Return [x, y] of the center of cell containing provided text 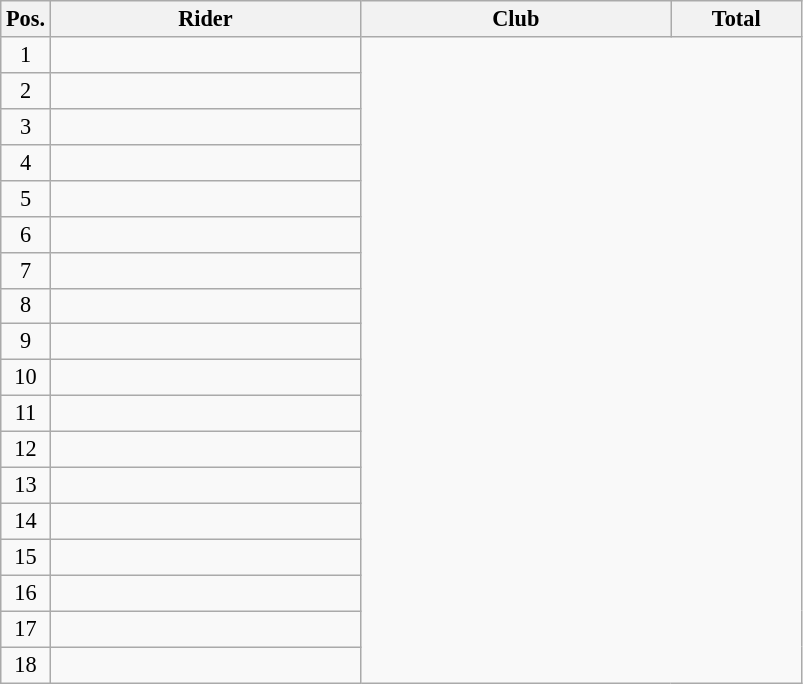
Pos. [26, 19]
8 [26, 306]
13 [26, 485]
4 [26, 162]
Total [736, 19]
12 [26, 450]
10 [26, 378]
15 [26, 557]
14 [26, 521]
5 [26, 198]
3 [26, 126]
7 [26, 270]
2 [26, 90]
18 [26, 665]
Rider [205, 19]
1 [26, 55]
Club [516, 19]
17 [26, 629]
9 [26, 342]
6 [26, 234]
16 [26, 593]
11 [26, 414]
